Detect which cell encompasses the target text, then output its [x, y] center coordinate. 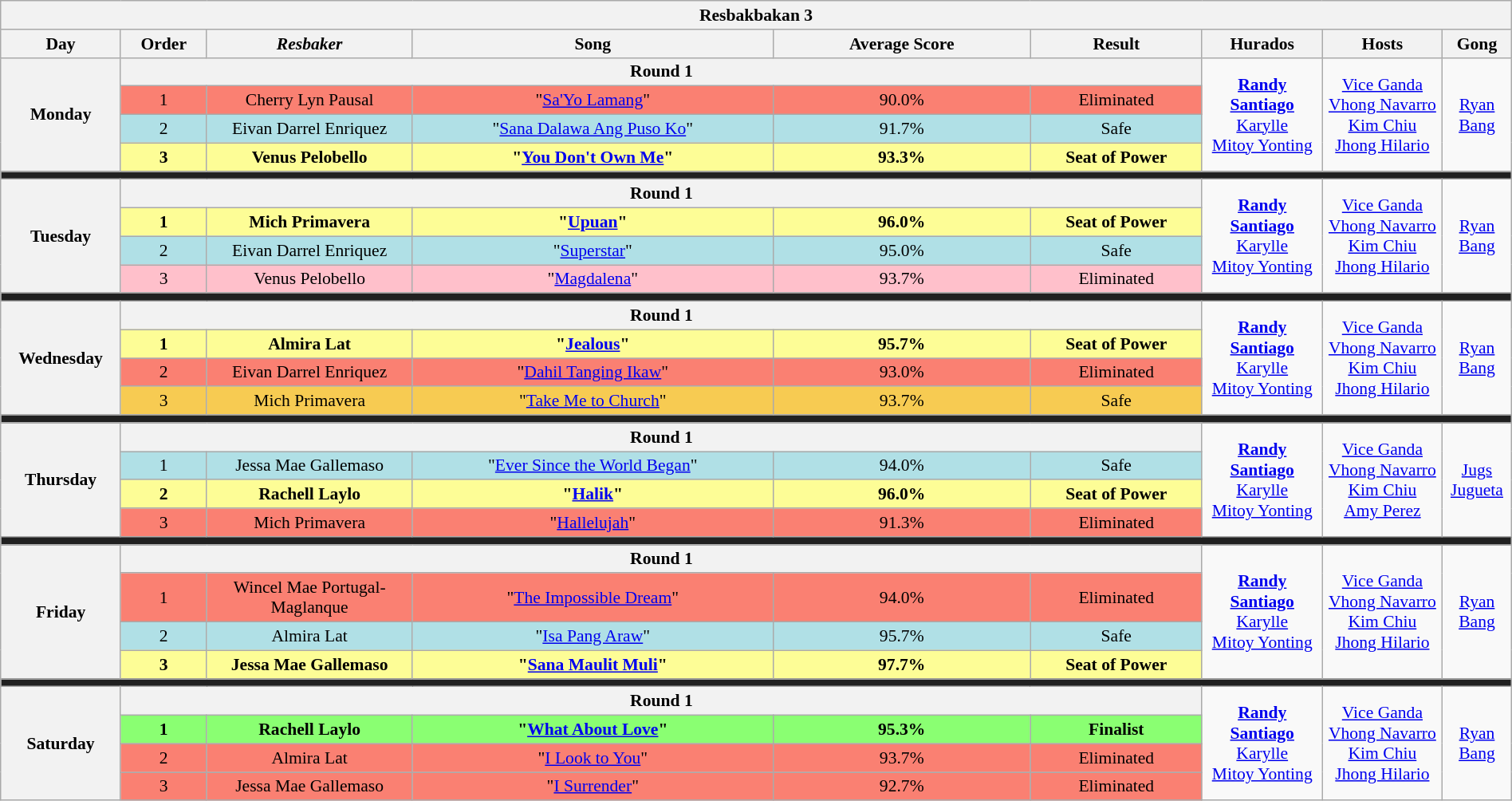
"Dahil Tanging Ikaw" [593, 373]
"Hallelujah" [593, 523]
"I Look to You" [593, 758]
Friday [61, 612]
"Jealous" [593, 344]
Result [1116, 44]
Resbakbakan 3 [756, 15]
95.0% [901, 251]
93.3% [901, 157]
Vice GandaVhong NavarroKim ChiuAmy Perez [1383, 479]
Saturday [61, 744]
93.0% [901, 373]
Monday [61, 114]
90.0% [901, 101]
"Upuan" [593, 223]
"Take Me to Church" [593, 401]
"You Don't Own Me" [593, 157]
Wednesday [61, 358]
91.7% [901, 129]
97.7% [901, 665]
95.3% [901, 730]
"Ever Since the World Began" [593, 466]
Cherry Lyn Pausal [309, 101]
Song [593, 44]
Hosts [1383, 44]
Order [163, 44]
Hurados [1262, 44]
"Sana Maulit Muli" [593, 665]
Jugs Jugueta [1477, 479]
"Magdalena" [593, 279]
"Halik" [593, 495]
Day [61, 44]
Gong [1477, 44]
"The Impossible Dream" [593, 598]
"What About Love" [593, 730]
"Isa Pang Araw" [593, 637]
Tuesday [61, 236]
Wincel Mae Portugal-Maglanque [309, 598]
"Sana Dalawa Ang Puso Ko" [593, 129]
Average Score [901, 44]
"Sa'Yo Lamang" [593, 101]
"I Surrender" [593, 787]
Resbaker [309, 44]
91.3% [901, 523]
Finalist [1116, 730]
Thursday [61, 479]
92.7% [901, 787]
"Superstar" [593, 251]
